Return [x, y] of the center of cell containing provided text 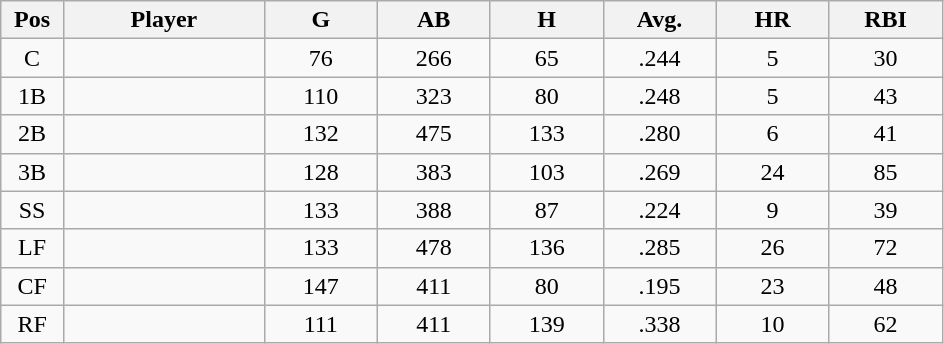
62 [886, 324]
48 [886, 286]
.285 [660, 248]
39 [886, 210]
383 [434, 172]
323 [434, 96]
AB [434, 20]
.269 [660, 172]
1B [32, 96]
111 [320, 324]
388 [434, 210]
76 [320, 58]
SS [32, 210]
.195 [660, 286]
139 [546, 324]
RF [32, 324]
30 [886, 58]
43 [886, 96]
147 [320, 286]
C [32, 58]
.244 [660, 58]
3B [32, 172]
RBI [886, 20]
.338 [660, 324]
9 [772, 210]
Pos [32, 20]
87 [546, 210]
.248 [660, 96]
266 [434, 58]
72 [886, 248]
Player [164, 20]
41 [886, 134]
475 [434, 134]
136 [546, 248]
478 [434, 248]
85 [886, 172]
2B [32, 134]
10 [772, 324]
24 [772, 172]
6 [772, 134]
.224 [660, 210]
65 [546, 58]
103 [546, 172]
132 [320, 134]
CF [32, 286]
.280 [660, 134]
G [320, 20]
HR [772, 20]
128 [320, 172]
H [546, 20]
Avg. [660, 20]
26 [772, 248]
LF [32, 248]
23 [772, 286]
110 [320, 96]
